Provide the [x, y] coordinate of the cell's center where the given text is located.  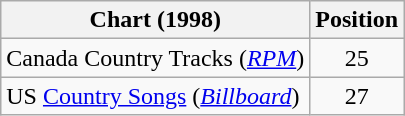
Canada Country Tracks (RPM) [156, 58]
27 [357, 96]
Position [357, 20]
Chart (1998) [156, 20]
25 [357, 58]
US Country Songs (Billboard) [156, 96]
